Detect which cell encompasses the target text, then output its [X, Y] center coordinate. 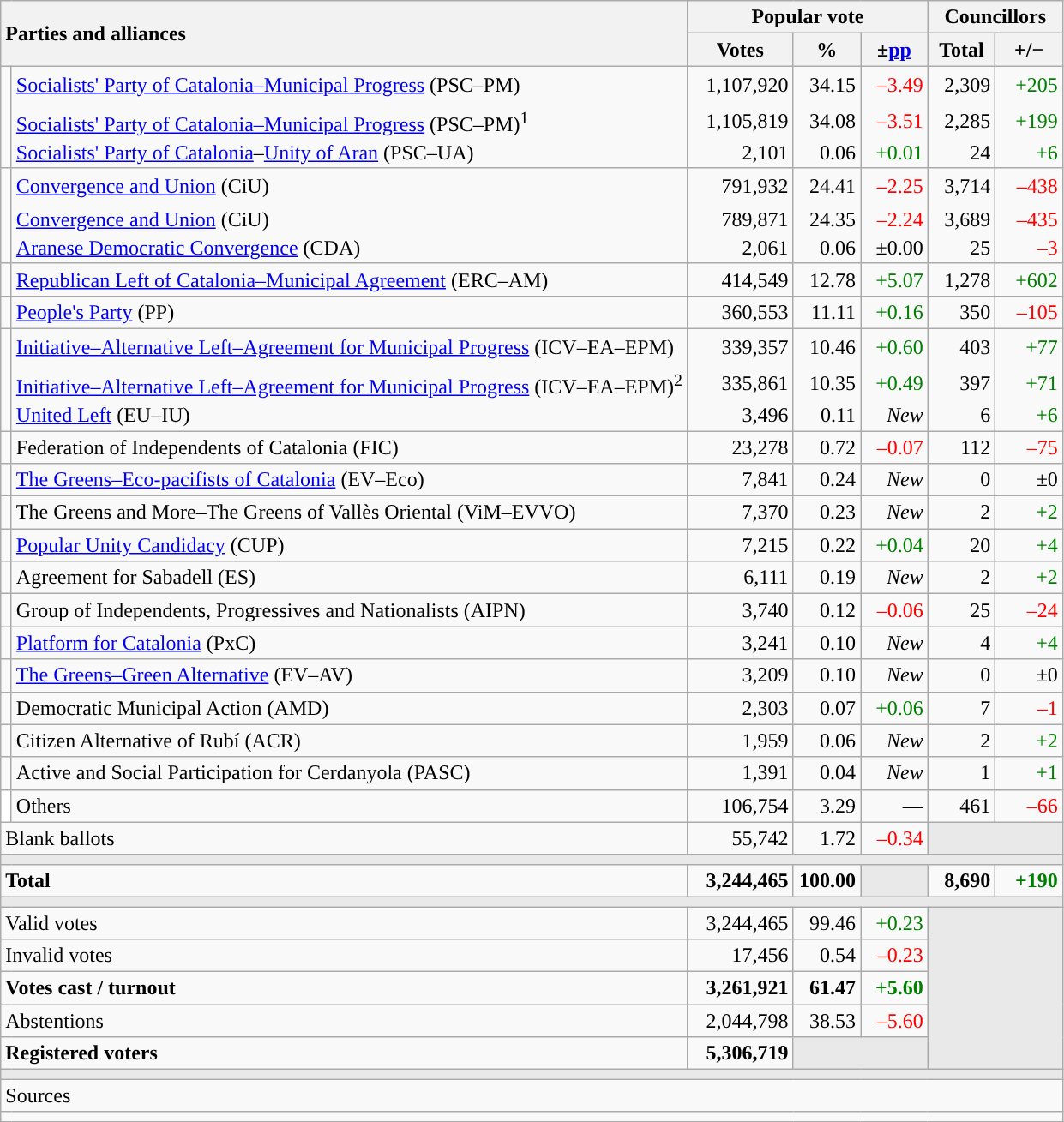
350 [962, 312]
+0.60 [895, 346]
Agreement for Sabadell (ES) [349, 578]
2,061 [741, 249]
–0.34 [895, 838]
6,111 [741, 578]
Socialists' Party of Catalonia–Municipal Progress (PSC–PM)1 [349, 121]
–66 [1029, 806]
–3.51 [895, 121]
3,496 [741, 416]
0.19 [827, 578]
Active and Social Participation for Cerdanyola (PASC) [349, 773]
11.11 [827, 312]
12.78 [827, 279]
— [895, 806]
–24 [1029, 610]
3,689 [962, 219]
+/− [1029, 50]
100.00 [827, 880]
3,714 [962, 187]
Platform for Catalonia (PxC) [349, 643]
23,278 [741, 447]
+199 [1029, 121]
+5.07 [895, 279]
Parties and alliances [345, 33]
±0.00 [895, 249]
2,303 [741, 708]
99.46 [827, 923]
5,306,719 [741, 1053]
Others [349, 806]
791,932 [741, 187]
3,209 [741, 675]
0.04 [827, 773]
Councillors [995, 17]
0.24 [827, 480]
789,871 [741, 219]
6 [962, 416]
–3.49 [895, 84]
1 [962, 773]
–75 [1029, 447]
8,690 [962, 880]
1.72 [827, 838]
+0.01 [895, 153]
24.35 [827, 219]
397 [962, 384]
Republican Left of Catalonia–Municipal Agreement (ERC–AM) [349, 279]
Citizen Alternative of Rubí (ACR) [349, 741]
2,044,798 [741, 1021]
+0.04 [895, 545]
55,742 [741, 838]
34.08 [827, 121]
112 [962, 447]
24.41 [827, 187]
Aranese Democratic Convergence (CDA) [349, 249]
61.47 [827, 988]
People's Party (PP) [349, 312]
The Greens–Eco-pacifists of Catalonia (EV–Eco) [349, 480]
360,553 [741, 312]
+0.16 [895, 312]
+0.06 [895, 708]
+5.60 [895, 988]
7,370 [741, 513]
+0.49 [895, 384]
3.29 [827, 806]
+602 [1029, 279]
Sources [532, 1095]
–0.07 [895, 447]
Invalid votes [345, 956]
Group of Independents, Progressives and Nationalists (AIPN) [349, 610]
2,101 [741, 153]
3,740 [741, 610]
34.15 [827, 84]
The Greens–Green Alternative (EV–AV) [349, 675]
+71 [1029, 384]
7,215 [741, 545]
+77 [1029, 346]
38.53 [827, 1021]
7,841 [741, 480]
Socialists' Party of Catalonia–Municipal Progress (PSC–PM) [349, 84]
Popular vote [808, 17]
0.07 [827, 708]
% [827, 50]
United Left (EU–IU) [349, 416]
335,861 [741, 384]
0.12 [827, 610]
24 [962, 153]
Registered voters [345, 1053]
414,549 [741, 279]
Votes [741, 50]
–3 [1029, 249]
Initiative–Alternative Left–Agreement for Municipal Progress (ICV–EA–EPM) [349, 346]
Democratic Municipal Action (AMD) [349, 708]
–2.24 [895, 219]
403 [962, 346]
+1 [1029, 773]
2,309 [962, 84]
4 [962, 643]
±pp [895, 50]
10.35 [827, 384]
–0.06 [895, 610]
1,278 [962, 279]
Votes cast / turnout [345, 988]
1,105,819 [741, 121]
461 [962, 806]
20 [962, 545]
Abstentions [345, 1021]
1,391 [741, 773]
Blank ballots [345, 838]
0.54 [827, 956]
1,107,920 [741, 84]
106,754 [741, 806]
2,285 [962, 121]
339,357 [741, 346]
10.46 [827, 346]
The Greens and More–The Greens of Vallès Oriental (ViM–EVVO) [349, 513]
–438 [1029, 187]
–2.25 [895, 187]
0.23 [827, 513]
17,456 [741, 956]
0.11 [827, 416]
1,959 [741, 741]
+190 [1029, 880]
Valid votes [345, 923]
+205 [1029, 84]
0.22 [827, 545]
3,241 [741, 643]
Initiative–Alternative Left–Agreement for Municipal Progress (ICV–EA–EPM)2 [349, 384]
0.72 [827, 447]
–0.23 [895, 956]
3,261,921 [741, 988]
Socialists' Party of Catalonia–Unity of Aran (PSC–UA) [349, 153]
–105 [1029, 312]
–1 [1029, 708]
+0.23 [895, 923]
7 [962, 708]
Popular Unity Candidacy (CUP) [349, 545]
–5.60 [895, 1021]
–435 [1029, 219]
Federation of Independents of Catalonia (FIC) [349, 447]
